Provide the (x, y) coordinate of the cell's center where the given text is located.  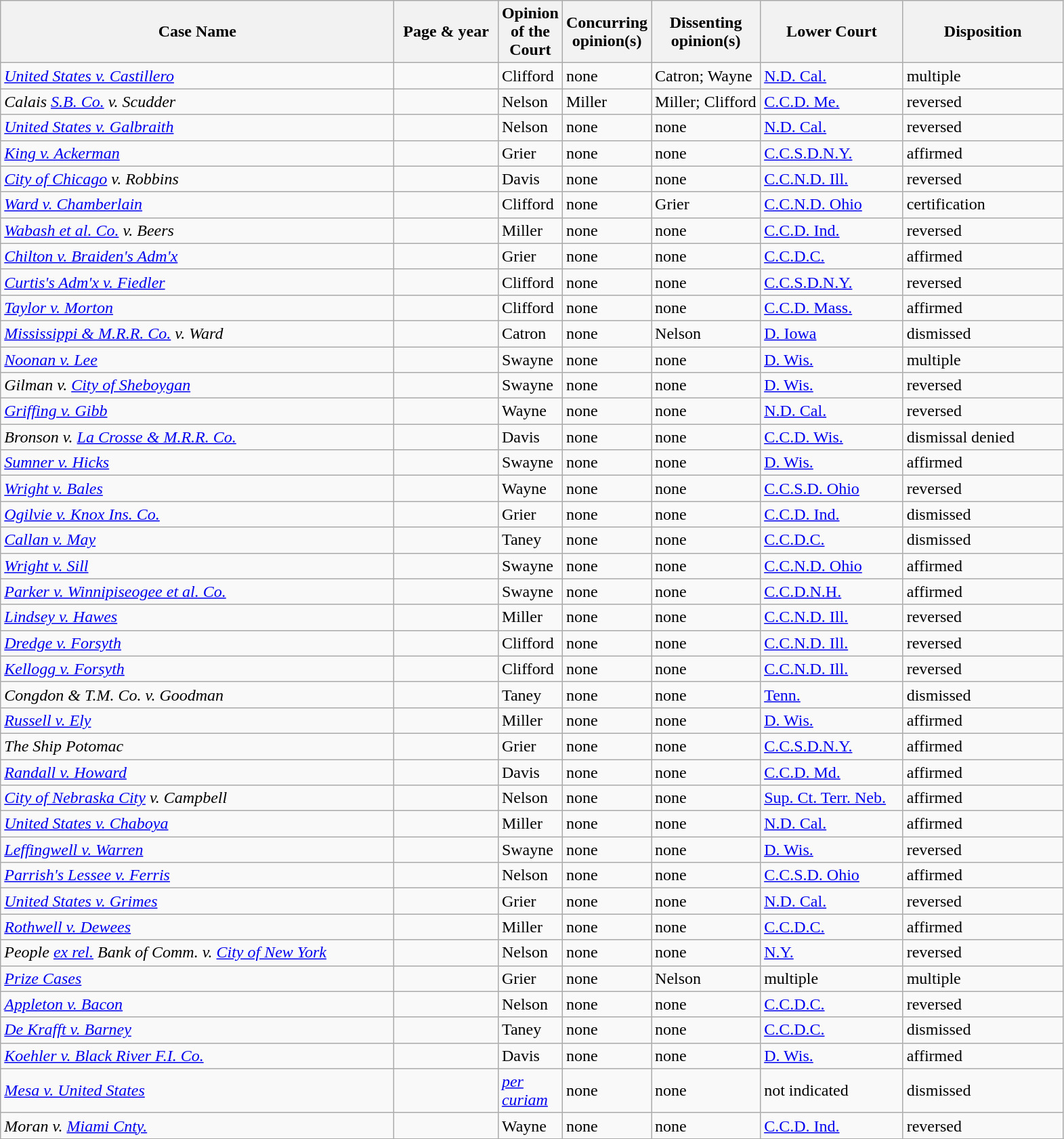
Chilton v. Braiden's Adm'x (198, 256)
Congdon & T.M. Co. v. Goodman (198, 695)
Rothwell v. Dewees (198, 927)
dismissal denied (983, 437)
United States v. Castillero (198, 76)
Sup. Ct. Terr. Neb. (832, 798)
The Ship Potomac (198, 746)
Taylor v. Morton (198, 308)
Mississippi & M.R.R. Co. v. Ward (198, 333)
Sumner v. Hicks (198, 463)
United States v. Galbraith (198, 127)
C.C.D. Md. (832, 772)
Dissenting opinion(s) (706, 32)
Curtis's Adm'x v. Fiedler (198, 282)
Wabash et al. Co. v. Beers (198, 230)
Concurring opinion(s) (607, 32)
Appleton v. Bacon (198, 1004)
Koehler v. Black River F.I. Co. (198, 1056)
Russell v. Ely (198, 720)
Griffing v. Gibb (198, 411)
Moran v. Miami Cnty. (198, 1125)
Parrish's Lessee v. Ferris (198, 875)
Case Name (198, 32)
C.C.D.N.H. (832, 592)
Catron; Wayne (706, 76)
Page & year (446, 32)
Wright v. Bales (198, 489)
Kellogg v. Forsyth (198, 669)
certification (983, 205)
Prize Cases (198, 978)
Disposition (983, 32)
Leffingwell v. Warren (198, 850)
King v. Ackerman (198, 153)
Dredge v. Forsyth (198, 643)
Wright v. Sill (198, 566)
City of Nebraska City v. Campbell (198, 798)
Ward v. Chamberlain (198, 205)
City of Chicago v. Robbins (198, 179)
Noonan v. Lee (198, 360)
C.C.D. Mass. (832, 308)
not indicated (832, 1091)
Randall v. Howard (198, 772)
United States v. Chaboya (198, 824)
Gilman v. City of Sheboygan (198, 386)
Calais S.B. Co. v. Scudder (198, 102)
Lindsey v. Hawes (198, 617)
People ex rel. Bank of Comm. v. City of New York (198, 953)
Mesa v. United States (198, 1091)
Parker v. Winnipiseogee et al. Co. (198, 592)
per curiam (530, 1091)
Bronson v. La Crosse & M.R.R. Co. (198, 437)
C.C.D. Me. (832, 102)
Catron (530, 333)
N.Y. (832, 953)
D. Iowa (832, 333)
Lower Court (832, 32)
United States v. Grimes (198, 901)
C.C.D. Wis. (832, 437)
Ogilvie v. Knox Ins. Co. (198, 514)
Callan v. May (198, 540)
Tenn. (832, 695)
De Krafft v. Barney (198, 1030)
Opinion of the Court (530, 32)
Miller; Clifford (706, 102)
